For the text-containing cell, return its midpoint in [x, y] coordinate format. 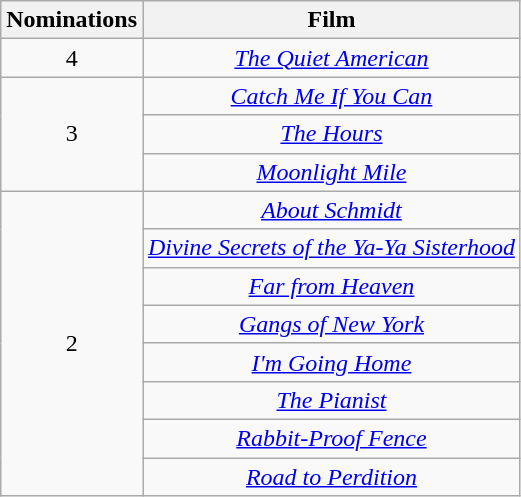
Catch Me If You Can [331, 96]
2 [72, 343]
3 [72, 134]
Film [331, 20]
Moonlight Mile [331, 172]
Divine Secrets of the Ya-Ya Sisterhood [331, 248]
About Schmidt [331, 210]
The Quiet American [331, 58]
Gangs of New York [331, 324]
4 [72, 58]
Nominations [72, 20]
Road to Perdition [331, 477]
The Hours [331, 134]
I'm Going Home [331, 362]
The Pianist [331, 400]
Rabbit-Proof Fence [331, 438]
Far from Heaven [331, 286]
